From the cell containing the given text, extract its center point as (x, y) coordinate. 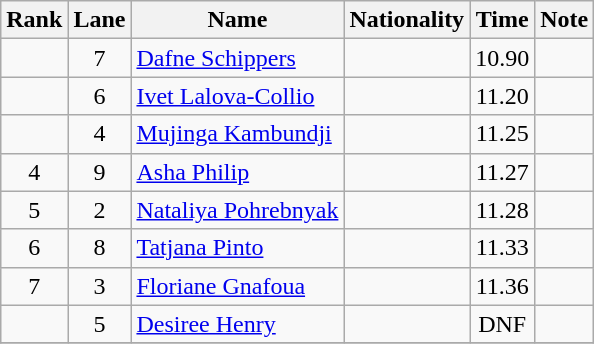
11.33 (502, 248)
2 (100, 210)
11.28 (502, 210)
Nataliya Pohrebnyak (238, 210)
8 (100, 248)
Rank (34, 20)
9 (100, 172)
Tatjana Pinto (238, 248)
11.27 (502, 172)
Time (502, 20)
Dafne Schippers (238, 58)
Ivet Lalova-Collio (238, 96)
Lane (100, 20)
DNF (502, 324)
Name (238, 20)
3 (100, 286)
11.25 (502, 134)
11.36 (502, 286)
Floriane Gnafoua (238, 286)
Asha Philip (238, 172)
Desiree Henry (238, 324)
10.90 (502, 58)
Nationality (407, 20)
11.20 (502, 96)
Note (564, 20)
Mujinga Kambundji (238, 134)
